Provide the [x, y] coordinate of the cell's center where the given text is located.  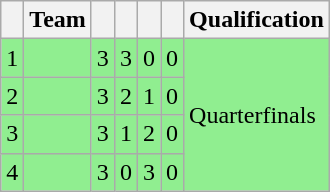
4 [12, 172]
Quarterfinals [257, 115]
Team [58, 20]
Qualification [257, 20]
